From the cell containing the given text, extract its center point as (X, Y) coordinate. 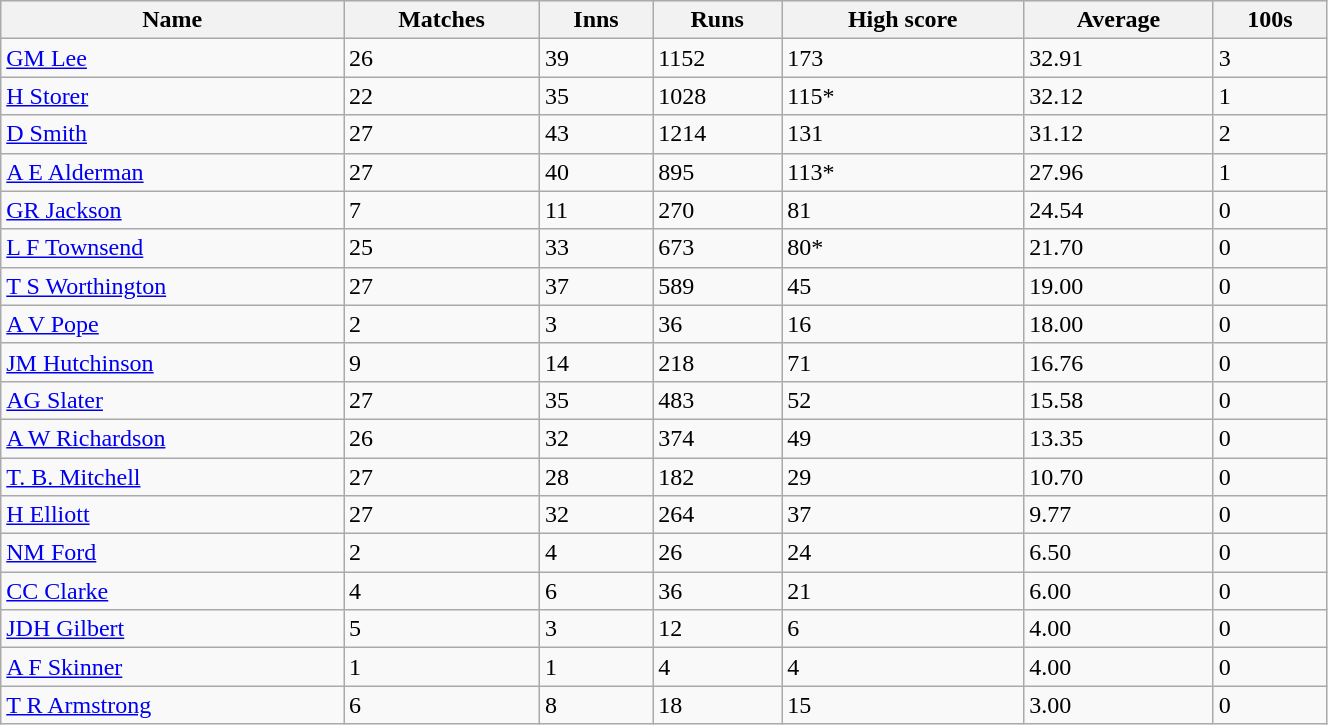
182 (718, 477)
264 (718, 515)
H Storer (172, 96)
A F Skinner (172, 667)
AG Slater (172, 400)
21.70 (1119, 248)
D Smith (172, 134)
270 (718, 210)
43 (596, 134)
Name (172, 20)
25 (442, 248)
589 (718, 286)
Matches (442, 20)
32.91 (1119, 58)
T. B. Mitchell (172, 477)
GR Jackson (172, 210)
19.00 (1119, 286)
131 (903, 134)
Runs (718, 20)
80* (903, 248)
JM Hutchinson (172, 362)
24.54 (1119, 210)
49 (903, 438)
113* (903, 172)
21 (903, 591)
8 (596, 705)
18 (718, 705)
Inns (596, 20)
Average (1119, 20)
14 (596, 362)
29 (903, 477)
GM Lee (172, 58)
10.70 (1119, 477)
27.96 (1119, 172)
28 (596, 477)
A E Alderman (172, 172)
A W Richardson (172, 438)
5 (442, 629)
15.58 (1119, 400)
12 (718, 629)
13.35 (1119, 438)
7 (442, 210)
1214 (718, 134)
6.00 (1119, 591)
81 (903, 210)
T R Armstrong (172, 705)
High score (903, 20)
NM Ford (172, 553)
483 (718, 400)
24 (903, 553)
JDH Gilbert (172, 629)
6.50 (1119, 553)
71 (903, 362)
31.12 (1119, 134)
16.76 (1119, 362)
CC Clarke (172, 591)
673 (718, 248)
L F Townsend (172, 248)
T S Worthington (172, 286)
39 (596, 58)
22 (442, 96)
1152 (718, 58)
1028 (718, 96)
895 (718, 172)
18.00 (1119, 324)
45 (903, 286)
A V Pope (172, 324)
173 (903, 58)
100s (1270, 20)
3.00 (1119, 705)
H Elliott (172, 515)
11 (596, 210)
115* (903, 96)
9 (442, 362)
16 (903, 324)
9.77 (1119, 515)
40 (596, 172)
33 (596, 248)
15 (903, 705)
218 (718, 362)
52 (903, 400)
374 (718, 438)
32.12 (1119, 96)
